Return the [X, Y] coordinate for the center point of the cell that contains the specified text.  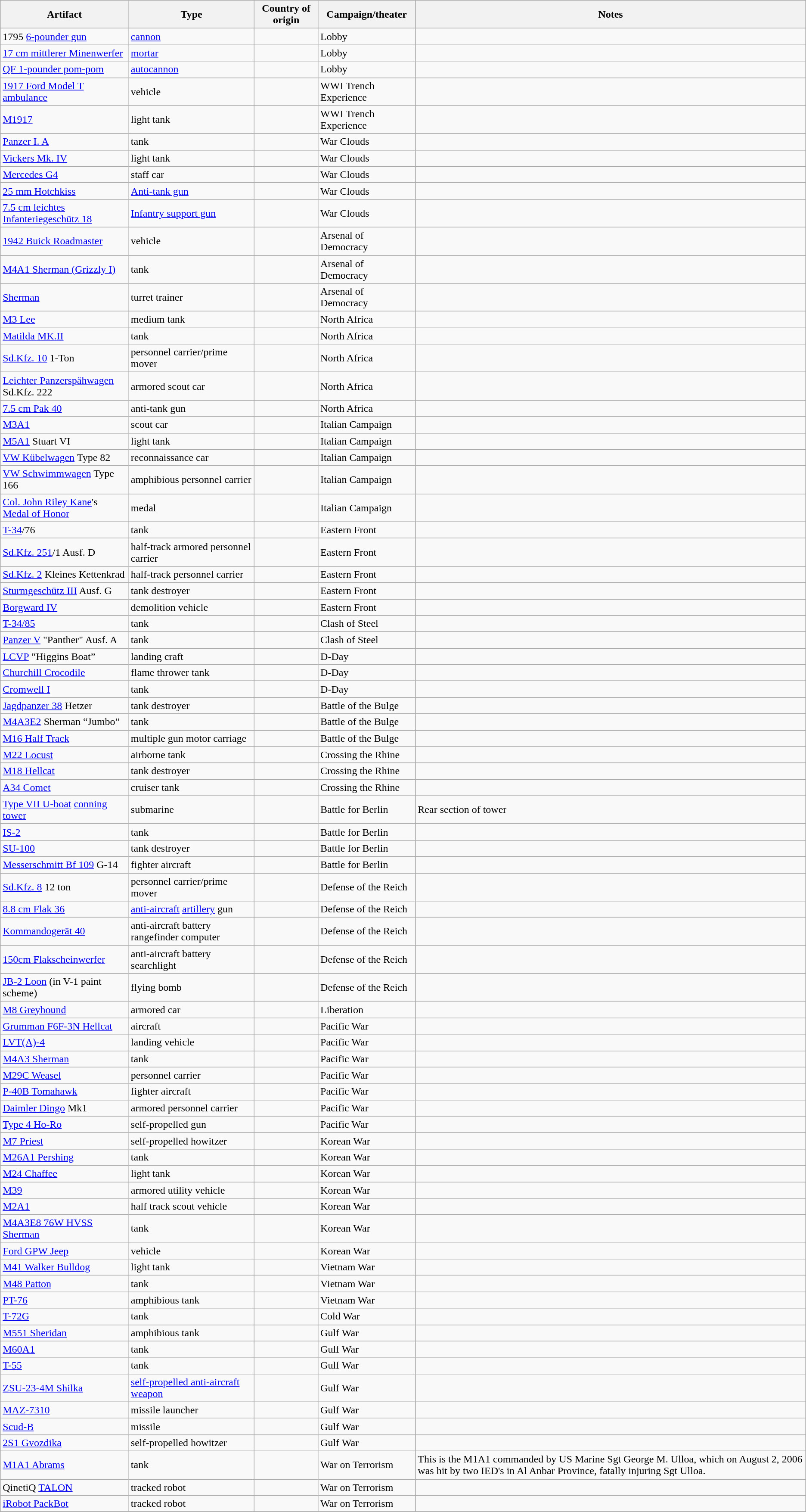
T-55 [65, 1366]
Messerschmitt Bf 109 G-14 [65, 865]
VW Kübelwagen Type 82 [65, 457]
Notes [611, 15]
1795 6-pounder gun [65, 37]
Mercedes G4 [65, 174]
M4A3E2 Sherman “Jumbo” [65, 722]
2S1 Gvozdika [65, 1443]
landing craft [191, 656]
armored scout car [191, 386]
autocannon [191, 69]
M4A3E8 76W HVSS Sherman [65, 1229]
Sturmgeschütz III Ausf. G [65, 591]
T-72G [65, 1316]
Sd.Kfz. 8 12 ton [65, 887]
17 cm mittlerer Minenwerfer [65, 53]
1942 Buick Roadmaster [65, 241]
M26A1 Pershing [65, 1157]
Anti-tank gun [191, 191]
M551 Sheridan [65, 1333]
cruiser tank [191, 787]
QF 1-pounder pom-pom [65, 69]
M4A3 Sherman [65, 1059]
Rear section of tower [611, 810]
landing vehicle [191, 1042]
aircraft [191, 1026]
Type [191, 15]
amphibious personnel carrier [191, 480]
airborne tank [191, 755]
Sd.Kfz. 2 Kleines Kettenkrad [65, 574]
Cold War [367, 1316]
Type 4 Ho-Ro [65, 1124]
M3A1 [65, 425]
M1A1 Abrams [65, 1465]
armored utility vehicle [191, 1190]
armored car [191, 1010]
submarine [191, 810]
armored personnel carrier [191, 1108]
M24 Chaffee [65, 1173]
A34 Comet [65, 787]
M16 Half Track [65, 738]
Col. John Riley Kane's Medal of Honor [65, 507]
Panzer I. A [65, 142]
8.8 cm Flak 36 [65, 909]
Kommandogerät 40 [65, 931]
Churchill Crocodile [65, 673]
scout car [191, 425]
M39 [65, 1190]
turret trainer [191, 297]
M4A1 Sherman (Grizzly I) [65, 269]
7.5 cm leichtes Infanteriegeschütz 18 [65, 213]
Artifact [65, 15]
MAZ-7310 [65, 1410]
self-propelled gun [191, 1124]
Liberation [367, 1010]
Type VII U-boat conning tower [65, 810]
PT-76 [65, 1300]
M7 Priest [65, 1141]
flame thrower tank [191, 673]
1917 Ford Model T ambulance [65, 91]
Jagdpanzer 38 Hetzer [65, 706]
VW Schwimmwagen Type 166 [65, 480]
demolition vehicle [191, 607]
reconnaissance car [191, 457]
M5A1 Stuart VI [65, 441]
25 mm Hotchkiss [65, 191]
Daimler Dingo Mk1 [65, 1108]
P-40B Tomahawk [65, 1092]
M29C Weasel [65, 1075]
half-track personnel carrier [191, 574]
Infantry support gun [191, 213]
half track scout vehicle [191, 1207]
mortar [191, 53]
missile [191, 1426]
JB-2 Loon (in V-1 paint scheme) [65, 987]
IS-2 [65, 832]
medal [191, 507]
half-track armored personnel carrier [191, 552]
Vickers Mk. IV [65, 158]
medium tank [191, 320]
Country of origin [286, 15]
anti-aircraft artillery gun [191, 909]
M48 Patton [65, 1284]
personnel carrier [191, 1075]
LCVP “Higgins Boat” [65, 656]
LVT(A)-4 [65, 1042]
Cromwell I [65, 689]
M18 Hellcat [65, 771]
Sherman [65, 297]
M41 Walker Bulldog [65, 1267]
cannon [191, 37]
missile launcher [191, 1410]
7.5 cm Pak 40 [65, 408]
Scud-B [65, 1426]
T-34/85 [65, 624]
M1917 [65, 120]
Ford GPW Jeep [65, 1251]
Sd.Kfz. 10 1-Ton [65, 358]
150cm Flakscheinwerfer [65, 960]
SU-100 [65, 848]
Leichter Panzerspähwagen Sd.Kfz. 222 [65, 386]
Borgward IV [65, 607]
Matilda MK.II [65, 336]
anti-tank gun [191, 408]
M60A1 [65, 1349]
QinetiQ TALON [65, 1487]
Panzer V "Panther" Ausf. A [65, 640]
ZSU-23-4M Shilka [65, 1388]
staff car [191, 174]
T-34/76 [65, 530]
Campaign/theater [367, 15]
anti-aircraft battery rangefinder computer [191, 931]
iRobot PackBot [65, 1504]
Grumman F6F-3N Hellcat [65, 1026]
M22 Locust [65, 755]
M8 Greyhound [65, 1010]
anti-aircraft battery searchlight [191, 960]
Sd.Kfz. 251/1 Ausf. D [65, 552]
self-propelled anti-aircraft weapon [191, 1388]
M2A1 [65, 1207]
multiple gun motor carriage [191, 738]
flying bomb [191, 987]
M3 Lee [65, 320]
